Determine the (X, Y) coordinate at the center of the cell enclosing the given text.  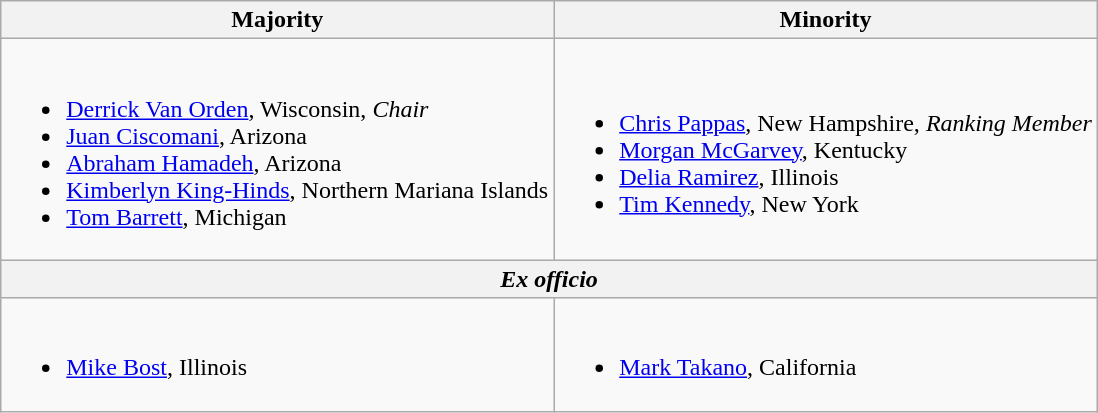
Ex officio (550, 279)
Chris Pappas, New Hampshire, Ranking MemberMorgan McGarvey, KentuckyDelia Ramirez, IllinoisTim Kennedy, New York (826, 150)
Derrick Van Orden, Wisconsin, ChairJuan Ciscomani, ArizonaAbraham Hamadeh, ArizonaKimberlyn King-Hinds, Northern Mariana IslandsTom Barrett, Michigan (278, 150)
Majority (278, 20)
Minority (826, 20)
Mike Bost, Illinois (278, 354)
Mark Takano, California (826, 354)
